Locate the cell with the specified text and output its [x, y] center coordinate. 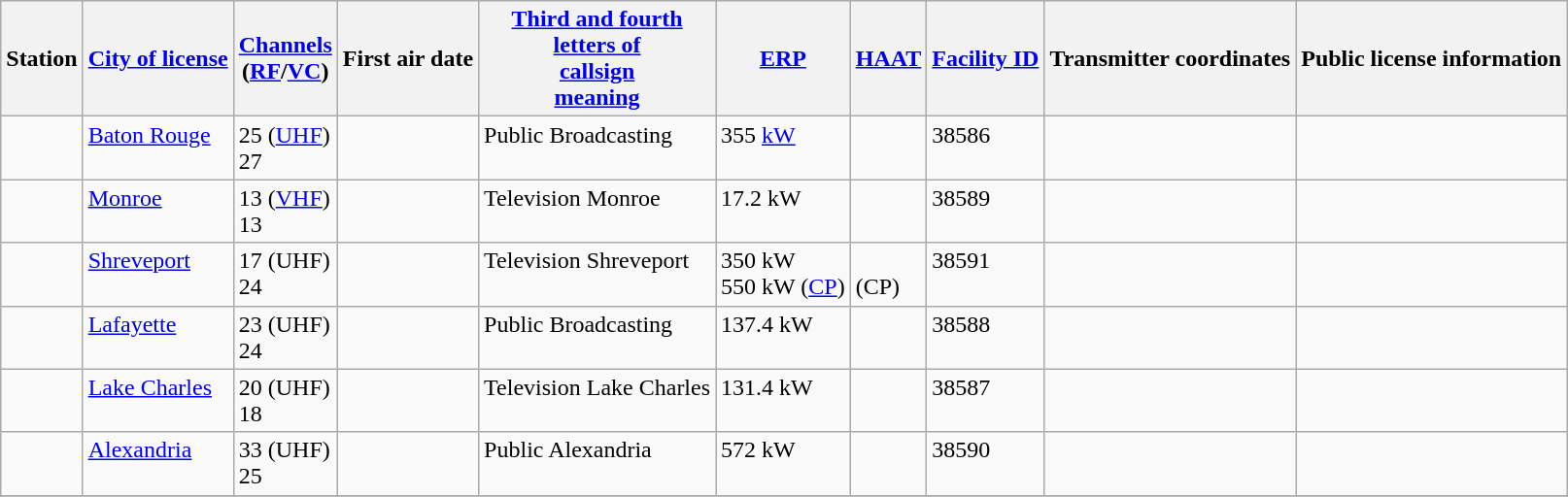
38589 [985, 212]
Alexandria [157, 464]
13 (VHF)13 [286, 212]
HAAT [888, 58]
Monroe [157, 212]
City of license [157, 58]
Channels(RF/VC) [286, 58]
355 kW [783, 148]
Public Alexandria [597, 464]
137.4 kW [783, 338]
38590 [985, 464]
Lafayette [157, 338]
Third and fourthletters ofcallsign meaning [597, 58]
Transmitter coordinates [1170, 58]
Facility ID [985, 58]
25 (UHF)27 [286, 148]
ERP [783, 58]
17.2 kW [783, 212]
131.4 kW [783, 400]
Television Shreveport [597, 274]
20 (UHF)18 [286, 400]
Television Monroe [597, 212]
Baton Rouge [157, 148]
Lake Charles [157, 400]
38586 [985, 148]
Shreveport [157, 274]
Station [42, 58]
33 (UHF)25 [286, 464]
17 (UHF)24 [286, 274]
Television Lake Charles [597, 400]
350 kW550 kW (CP) [783, 274]
38587 [985, 400]
First air date [408, 58]
(CP) [888, 274]
Public license information [1432, 58]
23 (UHF)24 [286, 338]
38588 [985, 338]
38591 [985, 274]
572 kW [783, 464]
